Locate the cell with the specified text and output its (x, y) center coordinate. 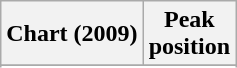
Peak position (189, 34)
Chart (2009) (72, 34)
